Find where the given text appears and provide that cell's center as [x, y] coordinate. 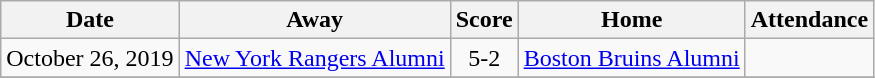
Score [484, 20]
October 26, 2019 [90, 58]
New York Rangers Alumni [314, 58]
Away [314, 20]
5-2 [484, 58]
Boston Bruins Alumni [632, 58]
Attendance [809, 20]
Date [90, 20]
Home [632, 20]
